Provide the [X, Y] coordinate of the cell's center where the given text is located.  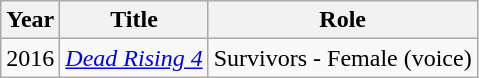
Title [134, 20]
Year [30, 20]
2016 [30, 58]
Survivors - Female (voice) [342, 58]
Dead Rising 4 [134, 58]
Role [342, 20]
